Locate the cell with the specified text and output its (X, Y) center coordinate. 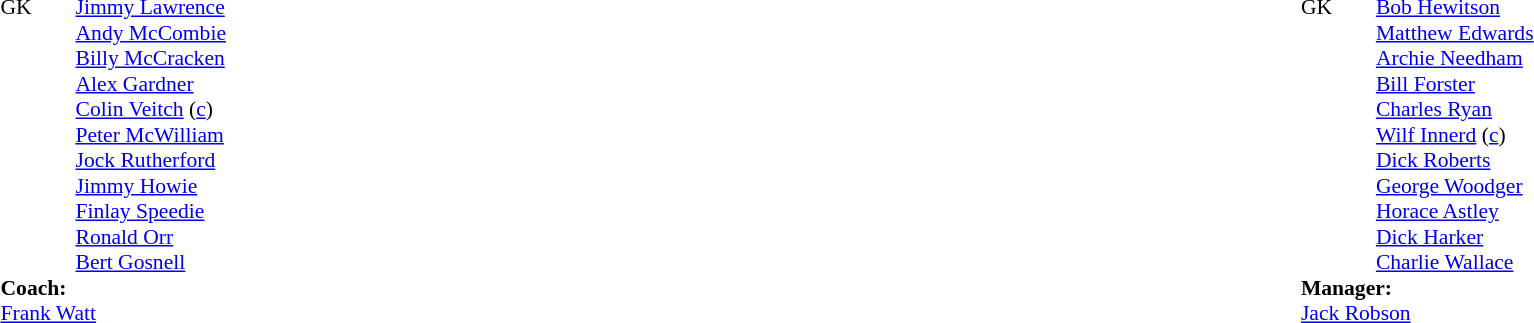
Dick Harker (1455, 237)
Dick Roberts (1455, 161)
Charles Ryan (1455, 109)
Matthew Edwards (1455, 33)
Wilf Innerd (c) (1455, 135)
Alex Gardner (226, 84)
Bill Forster (1455, 84)
Billy McCracken (226, 59)
Peter McWilliam (226, 135)
Jimmy Howie (226, 186)
Colin Veitch (c) (226, 109)
Finlay Speedie (226, 211)
Ronald Orr (226, 237)
George Woodger (1455, 186)
Andy McCombie (226, 33)
Charlie Wallace (1455, 263)
Archie Needham (1455, 59)
Coach: (188, 288)
Manager: (1418, 288)
Bert Gosnell (226, 263)
Jock Rutherford (226, 161)
Horace Astley (1455, 211)
